Output the (x, y) coordinate of the center of the cell containing the given text.  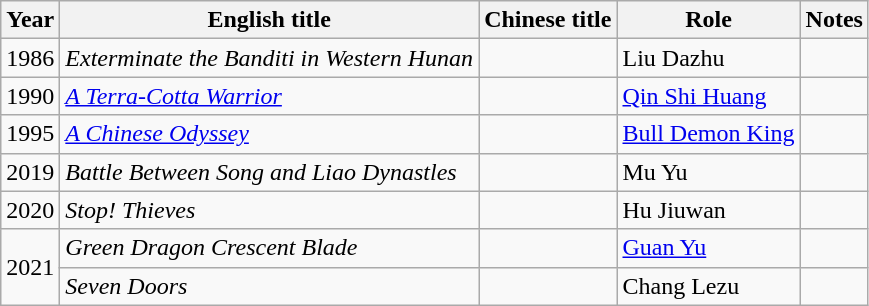
Stop! Thieves (270, 210)
A Chinese Odyssey (270, 134)
Hu Jiuwan (708, 210)
Liu Dazhu (708, 58)
Year (30, 20)
Battle Between Song and Liao Dynastles (270, 172)
Chinese title (548, 20)
Bull Demon King (708, 134)
Mu Yu (708, 172)
1995 (30, 134)
Guan Yu (708, 248)
A Terra-Cotta Warrior (270, 96)
Notes (834, 20)
Green Dragon Crescent Blade (270, 248)
2021 (30, 267)
2019 (30, 172)
Seven Doors (270, 286)
2020 (30, 210)
1990 (30, 96)
English title (270, 20)
Exterminate the Banditi in Western Hunan (270, 58)
Role (708, 20)
Chang Lezu (708, 286)
1986 (30, 58)
Qin Shi Huang (708, 96)
